Return the (x, y) coordinate for the center point of the cell that contains the specified text.  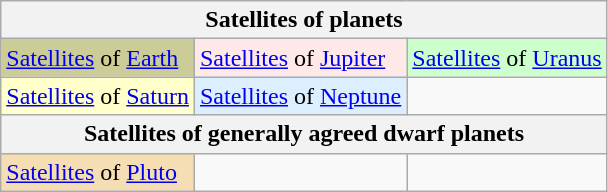
Satellites of generally agreed dwarf planets (304, 134)
Satellites of Jupiter (300, 58)
Satellites of planets (304, 20)
Satellites of Neptune (300, 96)
Satellites of Uranus (507, 58)
Satellites of Saturn (98, 96)
Satellites of Pluto (98, 172)
Satellites of Earth (98, 58)
